Provide the [X, Y] coordinate of the cell's center where the given text is located.  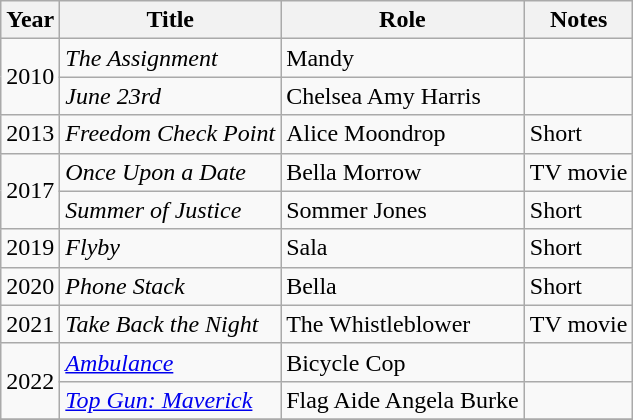
2021 [30, 324]
2010 [30, 77]
Sala [403, 248]
Role [403, 20]
The Whistleblower [403, 324]
2013 [30, 134]
Bella [403, 286]
Top Gun: Maverick [170, 400]
Alice Moondrop [403, 134]
Bella Morrow [403, 172]
Phone Stack [170, 286]
Ambulance [170, 362]
Freedom Check Point [170, 134]
Chelsea Amy Harris [403, 96]
Once Upon a Date [170, 172]
Summer of Justice [170, 210]
Title [170, 20]
2022 [30, 381]
Take Back the Night [170, 324]
June 23rd [170, 96]
Notes [578, 20]
2020 [30, 286]
Bicycle Cop [403, 362]
Flag Aide Angela Burke [403, 400]
Flyby [170, 248]
2019 [30, 248]
The Assignment [170, 58]
Sommer Jones [403, 210]
Year [30, 20]
2017 [30, 191]
Mandy [403, 58]
